For the text-containing cell, return its midpoint in (X, Y) coordinate format. 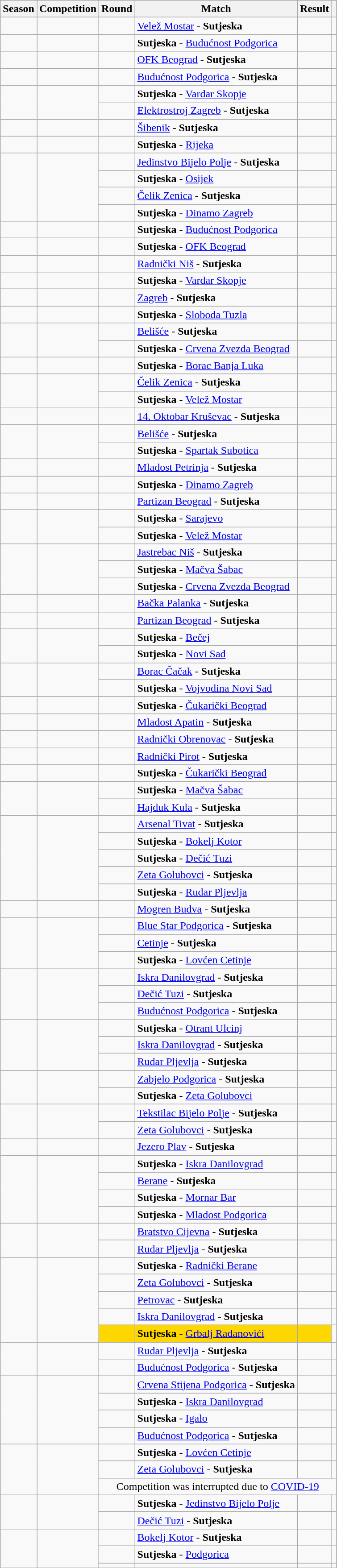
Sutjeska - Mornar Bar (216, 1198)
Mladost Apatin - Sutjeska (216, 722)
Sutjeska - Jedinstvo Bijelo Polje (216, 1503)
Radnički Pirot - Sutjeska (216, 756)
Season (19, 9)
Radnički Obrenovac - Sutjeska (216, 739)
Sutjeska - Igalo (216, 1419)
Sutjeska - Rudar Pljevlja (216, 892)
Sutjeska - Zeta Golubovci (216, 1096)
Jastrebac Niš - Sutjeska (216, 552)
Bratstvo Cijevna - Sutjeska (216, 1232)
Sutjeska - Rijeka (216, 145)
Competition was interrupted due to COVID-19 (218, 1486)
OFK Beograd - Sutjeska (216, 60)
Competition (68, 9)
Elektrostroj Zagreb - Sutjeska (216, 111)
Result (314, 9)
14. Oktobar Kruševac - Sutjeska (216, 416)
Šibenik - Sutjeska (216, 128)
Cetinje - Sutjeska (216, 943)
Sutjeska - Sloboda Tuzla (216, 315)
Mladost Petrinja - Sutjeska (216, 467)
Sutjeska - Osijek (216, 178)
Hajduk Kula - Sutjeska (216, 807)
Jedinstvo Bijelo Polje - Sutjeska (216, 162)
Zagreb - Sutjeska (216, 298)
Sutjeska - Borac Banja Luka (216, 365)
Berane - Sutjeska (216, 1181)
Sutjeska - Dečić Tuzi (216, 858)
Sutjeska - Otrant Ulcinj (216, 1028)
Sutjeska - Sarajevo (216, 519)
Petrovac - Sutjeska (216, 1300)
Radnički Niš - Sutjeska (216, 264)
Match (216, 9)
Sutjeska - OFK Beograd (216, 247)
Jezero Plav - Sutjeska (216, 1147)
Bačka Palanka - Sutjeska (216, 603)
Mogren Budva - Sutjeska (216, 909)
Sutjeska - Grbalj Radanovići (216, 1334)
Zabjelo Podgorica - Sutjeska (216, 1079)
Crvena Stijena Podgorica - Sutjeska (216, 1385)
Sutjeska - Podgorica (216, 1554)
Tekstilac Bijelo Polje - Sutjeska (216, 1113)
Velež Mostar - Sutjeska (216, 26)
Round (117, 9)
Sutjeska - Radnički Berane (216, 1265)
Sutjeska - Novi Sad (216, 654)
Sutjeska - Vojvodina Novi Sad (216, 688)
Arsenal Tivat - Sutjeska (216, 824)
Borac Čačak - Sutjeska (216, 671)
Sutjeska - Bokelj Kotor (216, 841)
Sutjeska - Bečej (216, 637)
Sutjeska - Mladost Podgorica (216, 1215)
Blue Star Podgorica - Sutjeska (216, 926)
Sutjeska - Spartak Subotica (216, 450)
Bokelj Kotor - Sutjeska (216, 1537)
